Detect which cell encompasses the target text, then output its [X, Y] center coordinate. 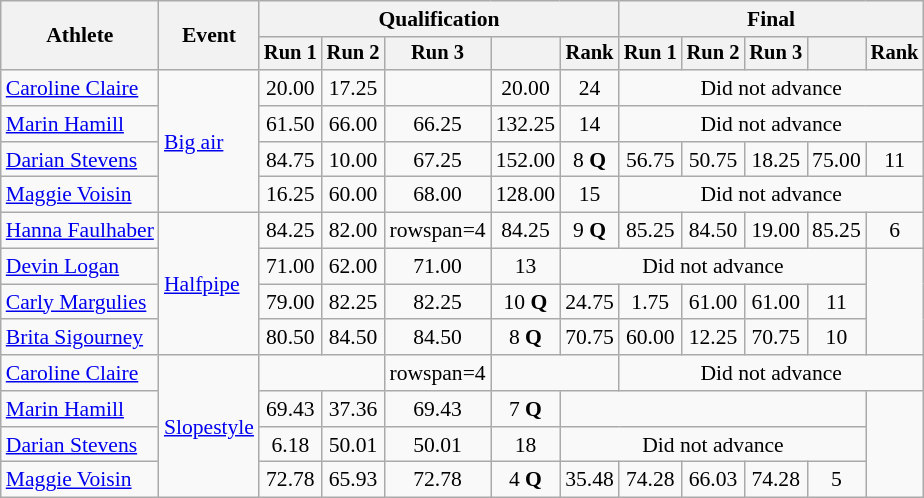
65.93 [354, 480]
Brita Sigourney [80, 338]
Athlete [80, 36]
67.25 [437, 160]
80.50 [290, 338]
18.25 [776, 160]
24.75 [590, 302]
37.36 [354, 409]
5 [836, 480]
Halfpipe [209, 284]
12.25 [714, 338]
152.00 [526, 160]
10 [836, 338]
Devin Logan [80, 267]
66.03 [714, 480]
16.25 [290, 195]
128.00 [526, 195]
66.25 [437, 124]
50.75 [714, 160]
35.48 [590, 480]
132.25 [526, 124]
10.00 [354, 160]
Final [771, 19]
10 Q [526, 302]
Big air [209, 141]
14 [590, 124]
6.18 [290, 445]
Slopestyle [209, 426]
Qualification [439, 19]
75.00 [836, 160]
17.25 [354, 88]
61.50 [290, 124]
Event [209, 36]
Hanna Faulhaber [80, 231]
66.00 [354, 124]
68.00 [437, 195]
1.75 [650, 302]
24 [590, 88]
56.75 [650, 160]
19.00 [776, 231]
4 Q [526, 480]
62.00 [354, 267]
7 Q [526, 409]
84.75 [290, 160]
79.00 [290, 302]
13 [526, 267]
Carly Margulies [80, 302]
9 Q [590, 231]
82.00 [354, 231]
15 [590, 195]
6 [895, 231]
18 [526, 445]
